Extract the [x, y] coordinate from the center of the cell holding the provided text.  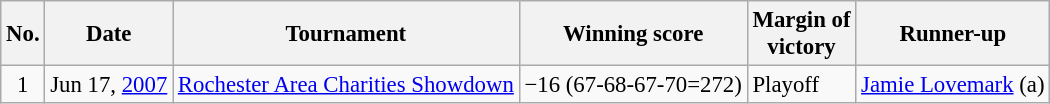
Margin ofvictory [802, 34]
Jamie Lovemark (a) [953, 85]
Winning score [633, 34]
Rochester Area Charities Showdown [346, 85]
No. [23, 34]
Jun 17, 2007 [109, 85]
Runner-up [953, 34]
Playoff [802, 85]
1 [23, 85]
−16 (67-68-67-70=272) [633, 85]
Tournament [346, 34]
Date [109, 34]
